Extract the (x, y) coordinate from the center of the cell holding the provided text.  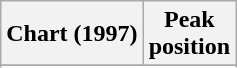
Peakposition (189, 34)
Chart (1997) (72, 34)
